From the cell containing the given text, extract its center point as (x, y) coordinate. 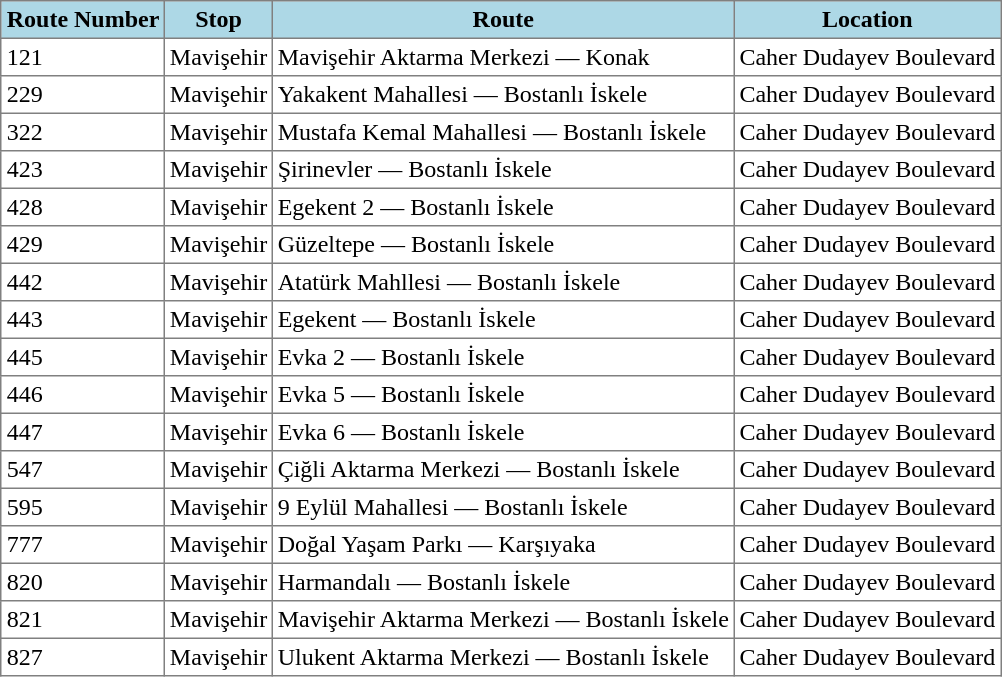
Mavişehir Aktarma Merkezi — Konak (503, 57)
Egekent — Bostanlı İskele (503, 320)
Şirinevler — Bostanlı İskele (503, 170)
Harmandalı — Bostanlı İskele (503, 582)
827 (82, 657)
547 (82, 470)
423 (82, 170)
Atatürk Mahllesi — Bostanlı İskele (503, 282)
Evka 2 — Bostanlı İskele (503, 357)
442 (82, 282)
Evka 6 — Bostanlı İskele (503, 432)
Çiğli Aktarma Merkezi — Bostanlı İskele (503, 470)
429 (82, 245)
821 (82, 620)
Güzeltepe — Bostanlı İskele (503, 245)
Mavişehir Aktarma Merkezi — Bostanlı İskele (503, 620)
777 (82, 545)
428 (82, 207)
Evka 5 — Bostanlı İskele (503, 395)
Mustafa Kemal Mahallesi — Bostanlı İskele (503, 132)
9 Eylül Mahallesi — Bostanlı İskele (503, 507)
Doğal Yaşam Parkı — Karşıyaka (503, 545)
595 (82, 507)
121 (82, 57)
445 (82, 357)
447 (82, 432)
322 (82, 132)
443 (82, 320)
Ulukent Aktarma Merkezi — Bostanlı İskele (503, 657)
229 (82, 95)
Route (503, 20)
Egekent 2 — Bostanlı İskele (503, 207)
820 (82, 582)
Yakakent Mahallesi — Bostanlı İskele (503, 95)
Stop (219, 20)
446 (82, 395)
Route Number (82, 20)
Location (867, 20)
